Return the (x, y) coordinate for the center point of the cell that contains the specified text.  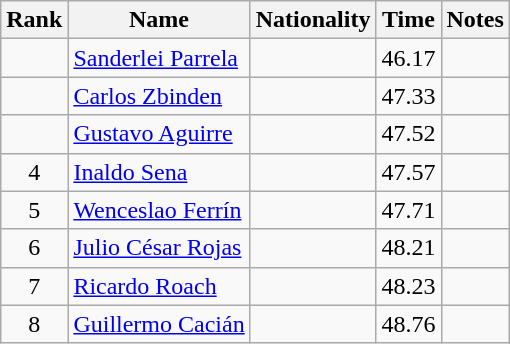
Time (408, 20)
Notes (475, 20)
7 (34, 286)
46.17 (408, 58)
Rank (34, 20)
Name (159, 20)
Ricardo Roach (159, 286)
Julio César Rojas (159, 248)
Gustavo Aguirre (159, 134)
Carlos Zbinden (159, 96)
8 (34, 324)
Inaldo Sena (159, 172)
4 (34, 172)
Sanderlei Parrela (159, 58)
Guillermo Cacián (159, 324)
48.21 (408, 248)
6 (34, 248)
5 (34, 210)
48.23 (408, 286)
47.57 (408, 172)
47.71 (408, 210)
47.52 (408, 134)
47.33 (408, 96)
Nationality (313, 20)
Wenceslao Ferrín (159, 210)
48.76 (408, 324)
